Detect which cell encompasses the target text, then output its [x, y] center coordinate. 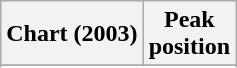
Chart (2003) [72, 34]
Peakposition [189, 34]
